Output the [X, Y] coordinate of the center of the cell containing the given text.  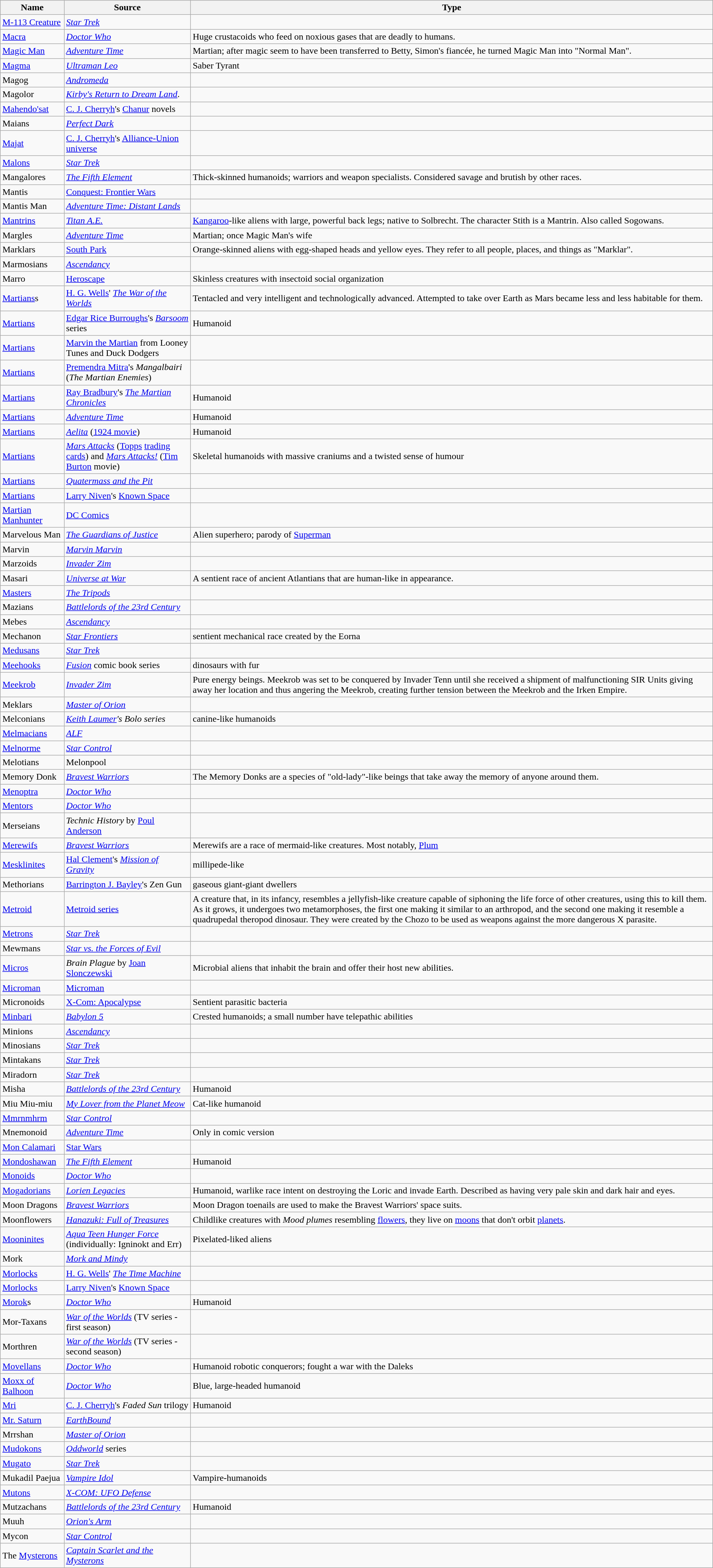
Crested humanoids; a small number have telepathic abilities [452, 1016]
Metroid [32, 909]
C. J. Cherryh's Faded Sun trilogy [127, 1405]
H. G. Wells' The War of the Worlds [127, 298]
The Mysterons [32, 1555]
Fusion comic book series [127, 665]
Ultraman Leo [127, 65]
Sentient parasitic bacteria [452, 1002]
Marvin [32, 549]
Mechanon [32, 636]
Maians [32, 123]
War of the Worlds (TV series - first season) [127, 1322]
Minbari [32, 1016]
Moroks [32, 1302]
Magic Man [32, 51]
Source [127, 8]
Mutons [32, 1492]
C. J. Cherryh's Chanur novels [127, 109]
Kirby's Return to Dream Land. [127, 94]
Mebes [32, 622]
Meekrob [32, 684]
Mooninites [32, 1239]
Tentacled and very intelligent and technologically advanced. Attempted to take over Earth as Mars became less and less habitable for them. [452, 298]
Hal Clement's Mission of Gravity [127, 865]
Lorien Legacies [127, 1190]
Conquest: Frontier Wars [127, 191]
Mondoshawan [32, 1161]
Alien superhero; parody of Superman [452, 535]
Melconians [32, 719]
Star Wars [127, 1147]
Vampire Idol [127, 1478]
Brain Plague by Joan Slonczewski [127, 968]
gaseous giant-giant dwellers [452, 884]
Metrons [32, 934]
The Guardians of Justice [127, 535]
Muuh [32, 1521]
Memory Donk [32, 777]
Orange-skinned aliens with egg-shaped heads and yellow eyes. They refer to all people, places, and things as "Marklar". [452, 250]
Mahendo'sat [32, 109]
Magolor [32, 94]
X-COM: UFO Defense [127, 1492]
Macra [32, 37]
Mantis [32, 191]
Mars Attacks (Topps trading cards) and Mars Attacks! (Tim Burton movie) [127, 456]
DC Comics [127, 515]
Mangalores [32, 177]
Melonpool [127, 762]
Moonflowers [32, 1219]
Mr. Saturn [32, 1420]
canine-like humanoids [452, 719]
Melnorme [32, 748]
Marmosians [32, 264]
Magma [32, 65]
H. G. Wells' The Time Machine [127, 1273]
Metroid series [127, 909]
dinosaurs with fur [452, 665]
Star Frontiers [127, 636]
Marvin the Martian from Looney Tunes and Duck Dodgers [127, 348]
Keith Laumer's Bolo series [127, 719]
Hanazuki: Full of Treasures [127, 1219]
Mudokons [32, 1449]
Meehooks [32, 665]
Medusans [32, 651]
Edgar Rice Burroughs's Barsoom series [127, 323]
Universe at War [127, 578]
Melmacians [32, 733]
Mork and Mindy [127, 1259]
Orion's Arm [127, 1521]
Kangaroo-like aliens with large, powerful back legs; native to Solbrecht. The character Stith is a Mantrin. Also called Sogowans. [452, 221]
Saber Tyrant [452, 65]
Martian; after magic seem to have been transferred to Betty, Simon's fiancée, he turned Magic Man into "Normal Man". [452, 51]
Marvin Marvin [127, 549]
My Lover from the Planet Meow [127, 1104]
Minosians [32, 1046]
Moon Dragon toenails are used to make the Bravest Warriors' space suits. [452, 1205]
Misha [32, 1089]
Adventure Time: Distant Lands [127, 206]
Vampire-humanoids [452, 1478]
War of the Worlds (TV series - second season) [127, 1347]
Skeletal humanoids with massive craniums and a twisted sense of humour [452, 456]
Merewifs are a race of mermaid-like creatures. Most notably, Plum [452, 845]
Mmrnmhrm [32, 1118]
Mazians [32, 607]
Mintakans [32, 1060]
The Memory Donks are a species of "old-lady"-like beings that take away the memory of anyone around them. [452, 777]
M-113 Creature [32, 22]
Mon Calamari [32, 1147]
Humanoid, warlike race intent on destroying the Loric and invade Earth. Described as having very pale skin and dark hair and eyes. [452, 1190]
Mewmans [32, 948]
Miu Miu-miu [32, 1104]
Thick-skinned humanoids; warriors and weapon specialists. Considered savage and brutish by other races. [452, 177]
Mogadorians [32, 1190]
Methorians [32, 884]
Merseians [32, 825]
Aqua Teen Hunger Force (individually: Igninokt and Err) [127, 1239]
Blue, large-headed humanoid [452, 1386]
Martian; once Magic Man's wife [452, 235]
Masari [32, 578]
South Park [127, 250]
Barrington J. Bayley's Zen Gun [127, 884]
Babylon 5 [127, 1016]
Oddworld series [127, 1449]
ALF [127, 733]
Humanoid robotic conquerors; fought a war with the Daleks [452, 1366]
Aelita (1924 movie) [127, 431]
Mantis Man [32, 206]
Moon Dragons [32, 1205]
Micronoids [32, 1002]
Childlike creatures with Mood plumes resembling flowers, they live on moons that don't orbit planets. [452, 1219]
Star vs. the Forces of Evil [127, 948]
Pixelated-liked aliens [452, 1239]
Mutzachans [32, 1507]
C. J. Cherryh's Alliance-Union universe [127, 143]
Meklars [32, 704]
Morthren [32, 1347]
Mnemonoid [32, 1133]
Mor-Taxans [32, 1322]
Microbial aliens that inhabit the brain and offer their host new abilities. [452, 968]
Martian Manhunter [32, 515]
Premendra Mitra's Mangalbairi (The Martian Enemies) [127, 372]
Martianss [32, 298]
Marro [32, 279]
EarthBound [127, 1420]
Mork [32, 1259]
Magog [32, 80]
Type [452, 8]
Mrrshan [32, 1434]
Huge crustacoids who feed on noxious gases that are deadly to humans. [452, 37]
Miradorn [32, 1075]
Mesklinites [32, 865]
Captain Scarlet and the Mysterons [127, 1555]
Only in comic version [452, 1133]
Mentors [32, 806]
Cat-like humanoid [452, 1104]
Ray Bradbury's The Martian Chronicles [127, 397]
Merewifs [32, 845]
A sentient race of ancient Atlantians that are human-like in appearance. [452, 578]
Margles [32, 235]
Heroscape [127, 279]
millipede-like [452, 865]
Mycon [32, 1536]
Marklars [32, 250]
Name [32, 8]
Perfect Dark [127, 123]
Quatermass and the Pit [127, 481]
Malons [32, 163]
Mugato [32, 1463]
Majat [32, 143]
Minions [32, 1031]
Skinless creatures with insectoid social organization [452, 279]
Menoptra [32, 791]
Moxx of Balhoon [32, 1386]
The Tripods [127, 593]
Masters [32, 593]
Titan A.E. [127, 221]
Mantrins [32, 221]
X-Com: Apocalypse [127, 1002]
Melotians [32, 762]
Micros [32, 968]
Monoids [32, 1176]
sentient mechanical race created by the Eorna [452, 636]
Technic History by Poul Anderson [127, 825]
Movellans [32, 1366]
Mukadil Paejua [32, 1478]
Mri [32, 1405]
Marzoids [32, 564]
Marvelous Man [32, 535]
Andromeda [127, 80]
